Search for the cell housing the specified text and yield its [X, Y] center coordinate. 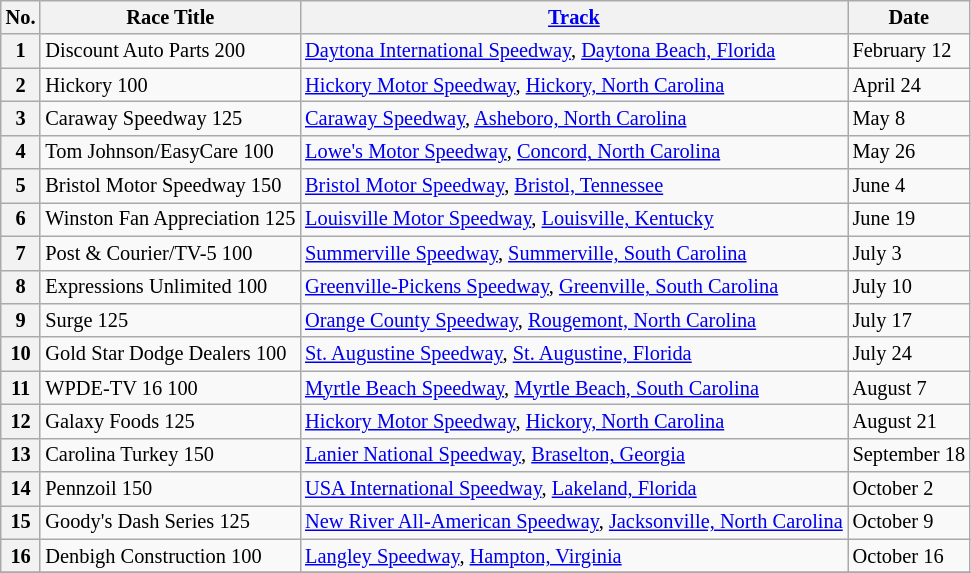
August 7 [909, 388]
14 [21, 489]
April 24 [909, 85]
Winston Fan Appreciation 125 [170, 219]
Hickory 100 [170, 85]
Surge 125 [170, 320]
Galaxy Foods 125 [170, 421]
June 19 [909, 219]
No. [21, 17]
1 [21, 51]
Expressions Unlimited 100 [170, 287]
Myrtle Beach Speedway, Myrtle Beach, South Carolina [574, 388]
12 [21, 421]
July 24 [909, 354]
2 [21, 85]
Post & Courier/TV-5 100 [170, 253]
August 21 [909, 421]
Goody's Dash Series 125 [170, 522]
3 [21, 118]
July 10 [909, 287]
St. Augustine Speedway, St. Augustine, Florida [574, 354]
July 17 [909, 320]
Race Title [170, 17]
Caraway Speedway 125 [170, 118]
Discount Auto Parts 200 [170, 51]
July 3 [909, 253]
Lanier National Speedway, Braselton, Georgia [574, 455]
Bristol Motor Speedway 150 [170, 186]
Tom Johnson/EasyCare 100 [170, 152]
Date [909, 17]
Greenville-Pickens Speedway, Greenville, South Carolina [574, 287]
Lowe's Motor Speedway, Concord, North Carolina [574, 152]
10 [21, 354]
7 [21, 253]
USA International Speedway, Lakeland, Florida [574, 489]
Carolina Turkey 150 [170, 455]
February 12 [909, 51]
6 [21, 219]
8 [21, 287]
Denbigh Construction 100 [170, 556]
Gold Star Dodge Dealers 100 [170, 354]
15 [21, 522]
New River All-American Speedway, Jacksonville, North Carolina [574, 522]
May 26 [909, 152]
Track [574, 17]
October 16 [909, 556]
WPDE-TV 16 100 [170, 388]
Caraway Speedway, Asheboro, North Carolina [574, 118]
16 [21, 556]
Orange County Speedway, Rougemont, North Carolina [574, 320]
October 9 [909, 522]
Pennzoil 150 [170, 489]
September 18 [909, 455]
Langley Speedway, Hampton, Virginia [574, 556]
Bristol Motor Speedway, Bristol, Tennessee [574, 186]
11 [21, 388]
9 [21, 320]
Summerville Speedway, Summerville, South Carolina [574, 253]
May 8 [909, 118]
4 [21, 152]
Louisville Motor Speedway, Louisville, Kentucky [574, 219]
5 [21, 186]
October 2 [909, 489]
June 4 [909, 186]
13 [21, 455]
Daytona International Speedway, Daytona Beach, Florida [574, 51]
